Return the (x, y) coordinate for the center point of the cell that contains the specified text.  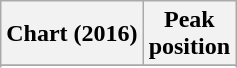
Peakposition (189, 34)
Chart (2016) (72, 34)
